Scan for the cell matching the given text and deliver its (x, y) coordinate at center. 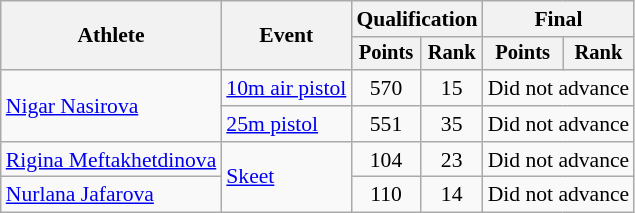
Nigar Nasirova (112, 106)
10m air pistol (286, 88)
104 (386, 160)
Final (559, 19)
551 (386, 124)
15 (452, 88)
23 (452, 160)
25m pistol (286, 124)
110 (386, 195)
35 (452, 124)
14 (452, 195)
570 (386, 88)
Event (286, 36)
Skeet (286, 178)
Rigina Meftakhetdinova (112, 160)
Athlete (112, 36)
Nurlana Jafarova (112, 195)
Qualification (416, 19)
